From the cell containing the given text, extract its center point as [x, y] coordinate. 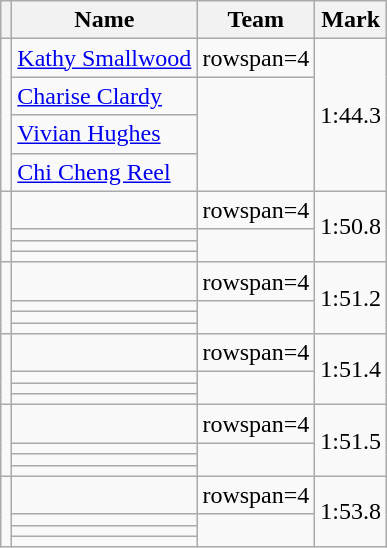
1:51.5 [351, 440]
Team [256, 20]
Vivian Hughes [104, 134]
Charise Clardy [104, 96]
Kathy Smallwood [104, 58]
Mark [351, 20]
1:44.3 [351, 115]
Chi Cheng Reel [104, 172]
1:51.2 [351, 298]
1:50.8 [351, 226]
1:53.8 [351, 512]
1:51.4 [351, 370]
Name [104, 20]
